From the cell containing the given text, extract its center point as [x, y] coordinate. 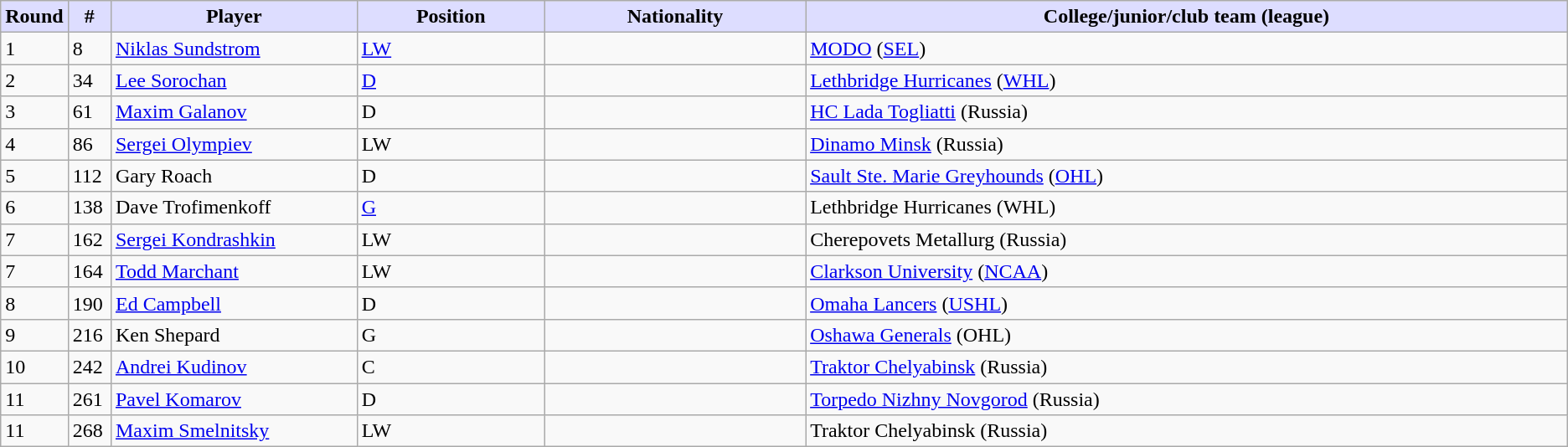
Maxim Galanov [234, 112]
216 [89, 335]
College/junior/club team (league) [1187, 17]
34 [89, 80]
261 [89, 399]
Lee Sorochan [234, 80]
242 [89, 367]
112 [89, 176]
138 [89, 208]
Niklas Sundstrom [234, 49]
Ed Campbell [234, 303]
Player [234, 17]
Dinamo Minsk (Russia) [1187, 144]
10 [34, 367]
# [89, 17]
C [451, 367]
162 [89, 239]
3 [34, 112]
Sergei Olympiev [234, 144]
Sault Ste. Marie Greyhounds (OHL) [1187, 176]
Dave Trofimenkoff [234, 208]
Andrei Kudinov [234, 367]
Gary Roach [234, 176]
MODO (SEL) [1187, 49]
Cherepovets Metallurg (Russia) [1187, 239]
164 [89, 271]
Round [34, 17]
86 [89, 144]
5 [34, 176]
2 [34, 80]
6 [34, 208]
Nationality [675, 17]
Torpedo Nizhny Novgorod (Russia) [1187, 399]
190 [89, 303]
Pavel Komarov [234, 399]
Clarkson University (NCAA) [1187, 271]
9 [34, 335]
Maxim Smelnitsky [234, 431]
Omaha Lancers (USHL) [1187, 303]
Ken Shepard [234, 335]
Oshawa Generals (OHL) [1187, 335]
Position [451, 17]
1 [34, 49]
Todd Marchant [234, 271]
268 [89, 431]
61 [89, 112]
HC Lada Togliatti (Russia) [1187, 112]
4 [34, 144]
Sergei Kondrashkin [234, 239]
